From the cell containing the given text, extract its center point as (x, y) coordinate. 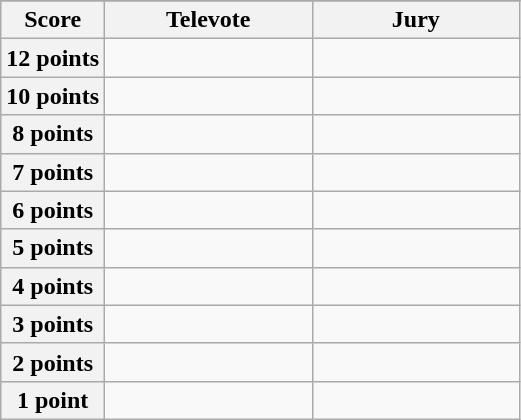
1 point (53, 400)
12 points (53, 58)
6 points (53, 210)
7 points (53, 172)
Score (53, 20)
5 points (53, 248)
Jury (416, 20)
Televote (209, 20)
2 points (53, 362)
10 points (53, 96)
4 points (53, 286)
3 points (53, 324)
8 points (53, 134)
